Detect which cell encompasses the target text, then output its (x, y) center coordinate. 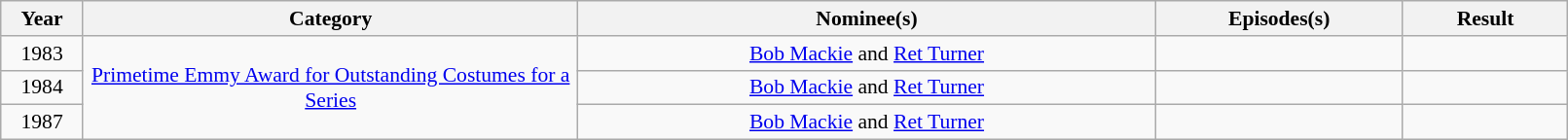
Category (330, 18)
1984 (43, 87)
1987 (43, 122)
Nominee(s) (866, 18)
1983 (43, 53)
Result (1485, 18)
Episodes(s) (1279, 18)
Year (43, 18)
Primetime Emmy Award for Outstanding Costumes for a Series (330, 87)
